Return (X, Y) of the center of cell containing provided text 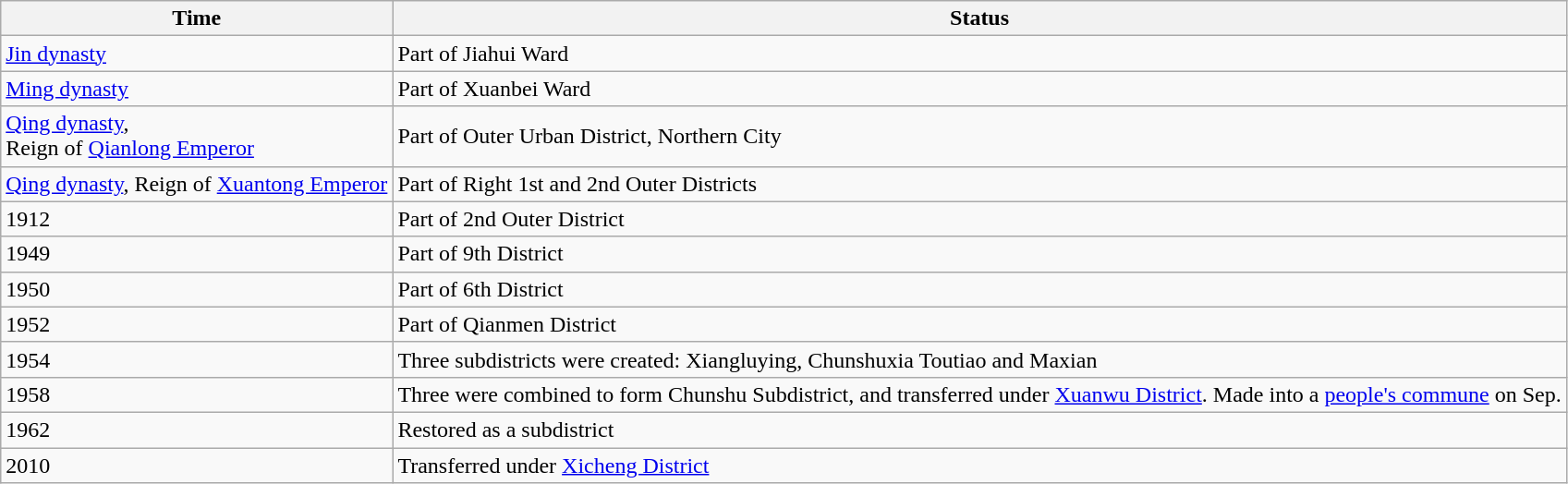
Jin dynasty (197, 54)
Transferred under Xicheng District (979, 465)
1949 (197, 254)
Part of 9th District (979, 254)
Part of Jiahui Ward (979, 54)
Status (979, 18)
Time (197, 18)
1952 (197, 324)
Qing dynasty,Reign of Qianlong Emperor (197, 137)
Part of 2nd Outer District (979, 219)
1912 (197, 219)
Part of 6th District (979, 289)
Qing dynasty, Reign of Xuantong Emperor (197, 184)
Part of Qianmen District (979, 324)
Three were combined to form Chunshu Subdistrict, and transferred under Xuanwu District. Made into a people's commune on Sep. (979, 394)
1962 (197, 430)
1950 (197, 289)
Part of Right 1st and 2nd Outer Districts (979, 184)
Ming dynasty (197, 89)
Part of Xuanbei Ward (979, 89)
Three subdistricts were created: Xiangluying, Chunshuxia Toutiao and Maxian (979, 359)
Part of Outer Urban District, Northern City (979, 137)
1958 (197, 394)
Restored as a subdistrict (979, 430)
2010 (197, 465)
1954 (197, 359)
